Return the [x, y] coordinate for the center point of the cell that contains the specified text.  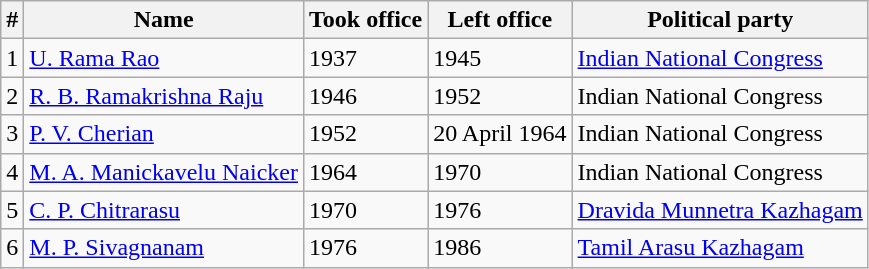
U. Rama Rao [164, 58]
M. A. Manickavelu Naicker [164, 172]
Political party [720, 20]
Tamil Arasu Kazhagam [720, 248]
Left office [500, 20]
Took office [365, 20]
6 [12, 248]
C. P. Chitrarasu [164, 210]
Name [164, 20]
20 April 1964 [500, 134]
3 [12, 134]
4 [12, 172]
1945 [500, 58]
1937 [365, 58]
P. V. Cherian [164, 134]
1 [12, 58]
1964 [365, 172]
Dravida Munnetra Kazhagam [720, 210]
R. B. Ramakrishna Raju [164, 96]
2 [12, 96]
M. P. Sivagnanam [164, 248]
1986 [500, 248]
# [12, 20]
1946 [365, 96]
5 [12, 210]
